Return [x, y] of the center of cell containing provided text 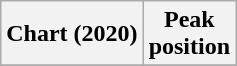
Peakposition [189, 34]
Chart (2020) [72, 34]
